Identify which cell holds the provided text, then report its (x, y) central coordinate. 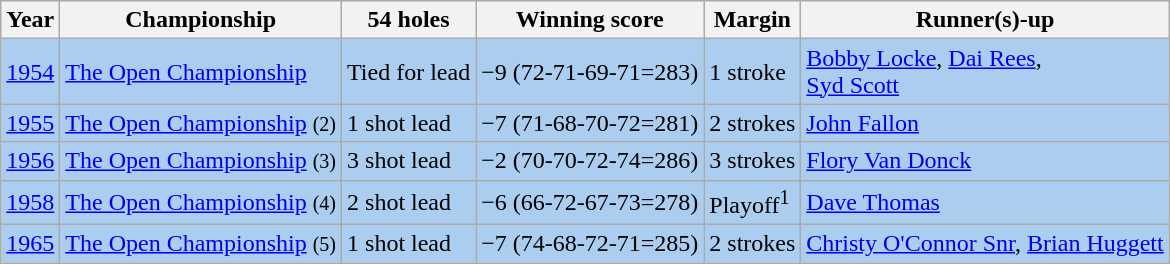
Championship (201, 20)
1958 (30, 202)
Playoff1 (752, 202)
The Open Championship (3) (201, 161)
John Fallon (985, 123)
−2 (70-70-72-74=286) (590, 161)
3 shot lead (409, 161)
The Open Championship (2) (201, 123)
−7 (74-68-72-71=285) (590, 244)
The Open Championship (201, 72)
Christy O'Connor Snr, Brian Huggett (985, 244)
Tied for lead (409, 72)
1956 (30, 161)
−9 (72-71-69-71=283) (590, 72)
Year (30, 20)
−6 (66-72-67-73=278) (590, 202)
1965 (30, 244)
3 strokes (752, 161)
−7 (71-68-70-72=281) (590, 123)
2 shot lead (409, 202)
Winning score (590, 20)
Margin (752, 20)
Bobby Locke, Dai Rees, Syd Scott (985, 72)
The Open Championship (5) (201, 244)
Dave Thomas (985, 202)
The Open Championship (4) (201, 202)
Flory Van Donck (985, 161)
54 holes (409, 20)
1 stroke (752, 72)
Runner(s)-up (985, 20)
1955 (30, 123)
1954 (30, 72)
